Determine the [x, y] coordinate at the center of the cell enclosing the given text.  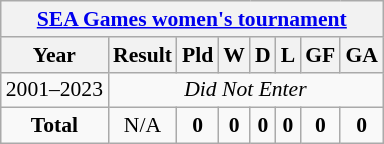
Total [54, 126]
Did Not Enter [246, 90]
Result [142, 55]
D [263, 55]
GF [320, 55]
SEA Games women's tournament [192, 19]
W [234, 55]
Pld [198, 55]
Year [54, 55]
L [288, 55]
N/A [142, 126]
2001–2023 [54, 90]
GA [362, 55]
